Extract the (x, y) coordinate from the center of the cell holding the provided text.  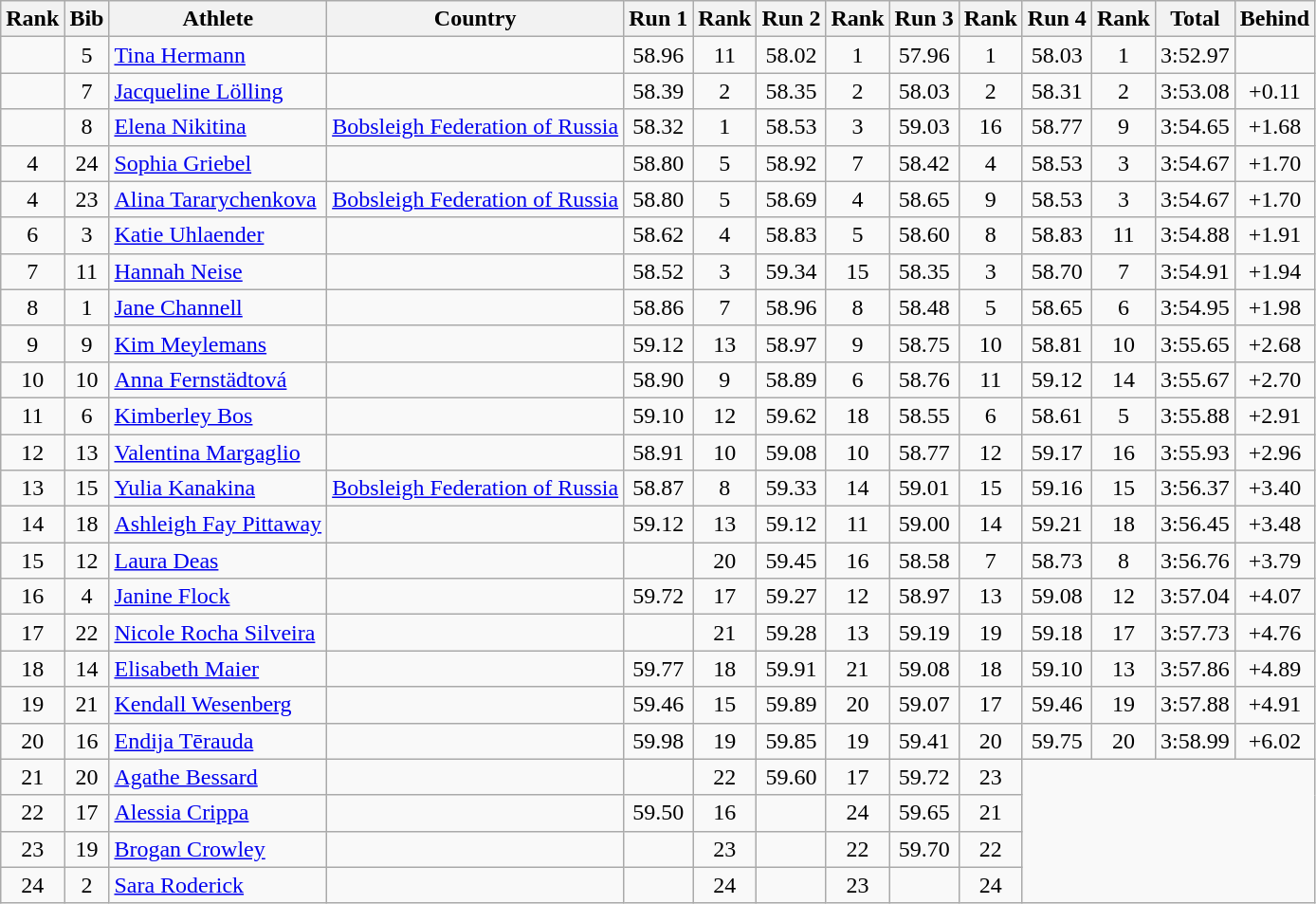
Brogan Crowley (218, 849)
3:54.91 (1195, 271)
Sophia Griebel (218, 163)
Run 4 (1056, 19)
58.91 (658, 452)
+6.02 (1274, 741)
3:52.97 (1195, 55)
+1.98 (1274, 307)
58.90 (658, 379)
58.92 (791, 163)
59.19 (923, 633)
Behind (1274, 19)
Ashleigh Fay Pittaway (218, 525)
3:57.04 (1195, 597)
3:54.88 (1195, 235)
+2.70 (1274, 379)
58.42 (923, 163)
59.70 (923, 849)
Kimberley Bos (218, 415)
3:58.99 (1195, 741)
+2.68 (1274, 343)
Laura Deas (218, 561)
Bib (87, 19)
3:53.08 (1195, 91)
59.03 (923, 127)
+2.91 (1274, 415)
58.48 (923, 307)
+1.91 (1274, 235)
59.18 (1056, 633)
59.33 (791, 489)
Agathe Bessard (218, 777)
58.70 (1056, 271)
58.55 (923, 415)
Kendall Wesenberg (218, 705)
58.58 (923, 561)
59.45 (791, 561)
Elisabeth Maier (218, 669)
Alessia Crippa (218, 813)
Katie Uhlaender (218, 235)
+1.68 (1274, 127)
59.50 (658, 813)
59.16 (1056, 489)
59.27 (791, 597)
Athlete (218, 19)
59.21 (1056, 525)
58.73 (1056, 561)
+4.76 (1274, 633)
3:55.93 (1195, 452)
58.32 (658, 127)
Valentina Margaglio (218, 452)
3:56.76 (1195, 561)
3:56.45 (1195, 525)
+4.91 (1274, 705)
+2.96 (1274, 452)
59.91 (791, 669)
3:57.88 (1195, 705)
58.39 (658, 91)
58.76 (923, 379)
58.69 (791, 199)
3:55.67 (1195, 379)
Sara Roderick (218, 885)
3:57.86 (1195, 669)
+3.79 (1274, 561)
Yulia Kanakina (218, 489)
58.81 (1056, 343)
+3.40 (1274, 489)
3:54.65 (1195, 127)
59.17 (1056, 452)
Tina Hermann (218, 55)
59.34 (791, 271)
Jacqueline Lölling (218, 91)
58.52 (658, 271)
57.96 (923, 55)
3:54.95 (1195, 307)
59.89 (791, 705)
Janine Flock (218, 597)
3:55.65 (1195, 343)
3:56.37 (1195, 489)
Jane Channell (218, 307)
+4.07 (1274, 597)
59.77 (658, 669)
58.87 (658, 489)
59.00 (923, 525)
58.89 (791, 379)
59.62 (791, 415)
58.61 (1056, 415)
Anna Fernstädtová (218, 379)
59.98 (658, 741)
+4.89 (1274, 669)
58.02 (791, 55)
58.60 (923, 235)
59.75 (1056, 741)
+0.11 (1274, 91)
Endija Tērauda (218, 741)
59.65 (923, 813)
Total (1195, 19)
59.28 (791, 633)
58.86 (658, 307)
Run 2 (791, 19)
59.41 (923, 741)
58.75 (923, 343)
Kim Meylemans (218, 343)
59.60 (791, 777)
Alina Tararychenkova (218, 199)
59.07 (923, 705)
58.62 (658, 235)
+3.48 (1274, 525)
58.31 (1056, 91)
59.01 (923, 489)
Nicole Rocha Silveira (218, 633)
Hannah Neise (218, 271)
3:55.88 (1195, 415)
Elena Nikitina (218, 127)
+1.94 (1274, 271)
3:57.73 (1195, 633)
Run 3 (923, 19)
Run 1 (658, 19)
59.85 (791, 741)
Country (476, 19)
